Return (X, Y) of the center of cell containing provided text 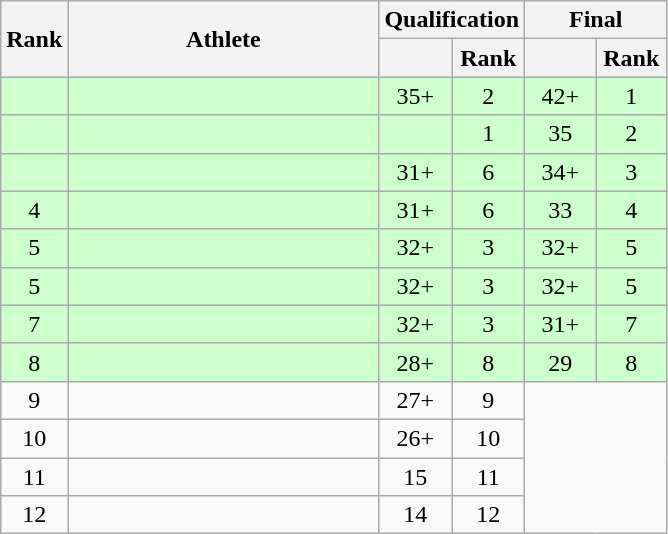
27+ (416, 400)
29 (560, 362)
Final (596, 20)
34+ (560, 172)
Qualification (452, 20)
26+ (416, 438)
33 (560, 210)
42+ (560, 96)
28+ (416, 362)
14 (416, 515)
15 (416, 477)
35 (560, 134)
Athlete (224, 39)
35+ (416, 96)
